Return [X, Y] of the center of cell containing provided text 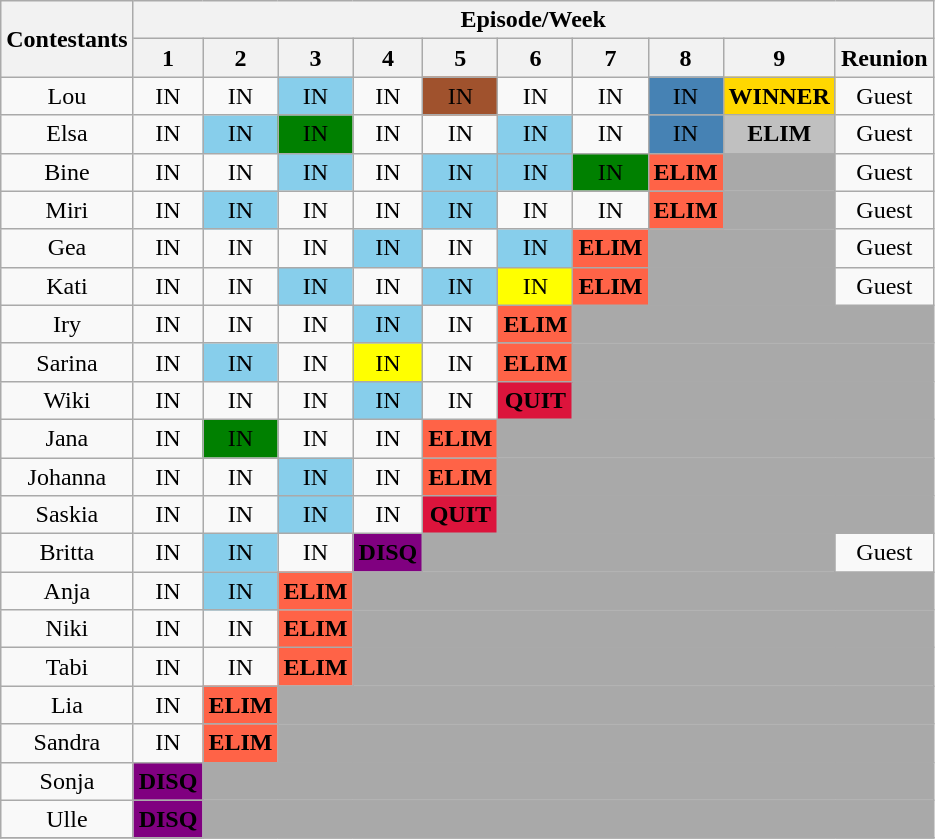
Wiki [67, 400]
Kati [67, 286]
Elsa [67, 134]
Bine [67, 172]
Saskia [67, 515]
6 [536, 58]
Johanna [67, 477]
Iry [67, 324]
3 [316, 58]
Anja [67, 591]
5 [460, 58]
Ulle [67, 819]
7 [610, 58]
Episode/Week [533, 20]
Contestants [67, 39]
WINNER [779, 96]
Reunion [884, 58]
2 [240, 58]
Tabi [67, 667]
4 [388, 58]
Lia [67, 705]
Miri [67, 210]
1 [168, 58]
Lou [67, 96]
Sarina [67, 362]
Jana [67, 438]
Gea [67, 248]
Britta [67, 553]
Sonja [67, 781]
8 [686, 58]
Sandra [67, 743]
9 [779, 58]
Niki [67, 629]
